From the cell containing the given text, extract its center point as [x, y] coordinate. 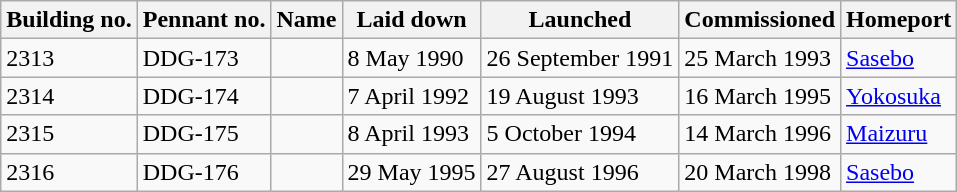
Maizuru [899, 134]
14 March 1996 [760, 134]
20 March 1998 [760, 172]
2314 [69, 96]
26 September 1991 [580, 58]
DDG-173 [204, 58]
16 March 1995 [760, 96]
7 April 1992 [412, 96]
DDG-175 [204, 134]
25 March 1993 [760, 58]
Laid down [412, 20]
2316 [69, 172]
DDG-176 [204, 172]
27 August 1996 [580, 172]
8 April 1993 [412, 134]
8 May 1990 [412, 58]
5 October 1994 [580, 134]
Yokosuka [899, 96]
19 August 1993 [580, 96]
Launched [580, 20]
Name [306, 20]
DDG-174 [204, 96]
2313 [69, 58]
Commissioned [760, 20]
Pennant no. [204, 20]
2315 [69, 134]
Building no. [69, 20]
Homeport [899, 20]
29 May 1995 [412, 172]
